Return the [x, y] coordinate for the center point of the cell that contains the specified text.  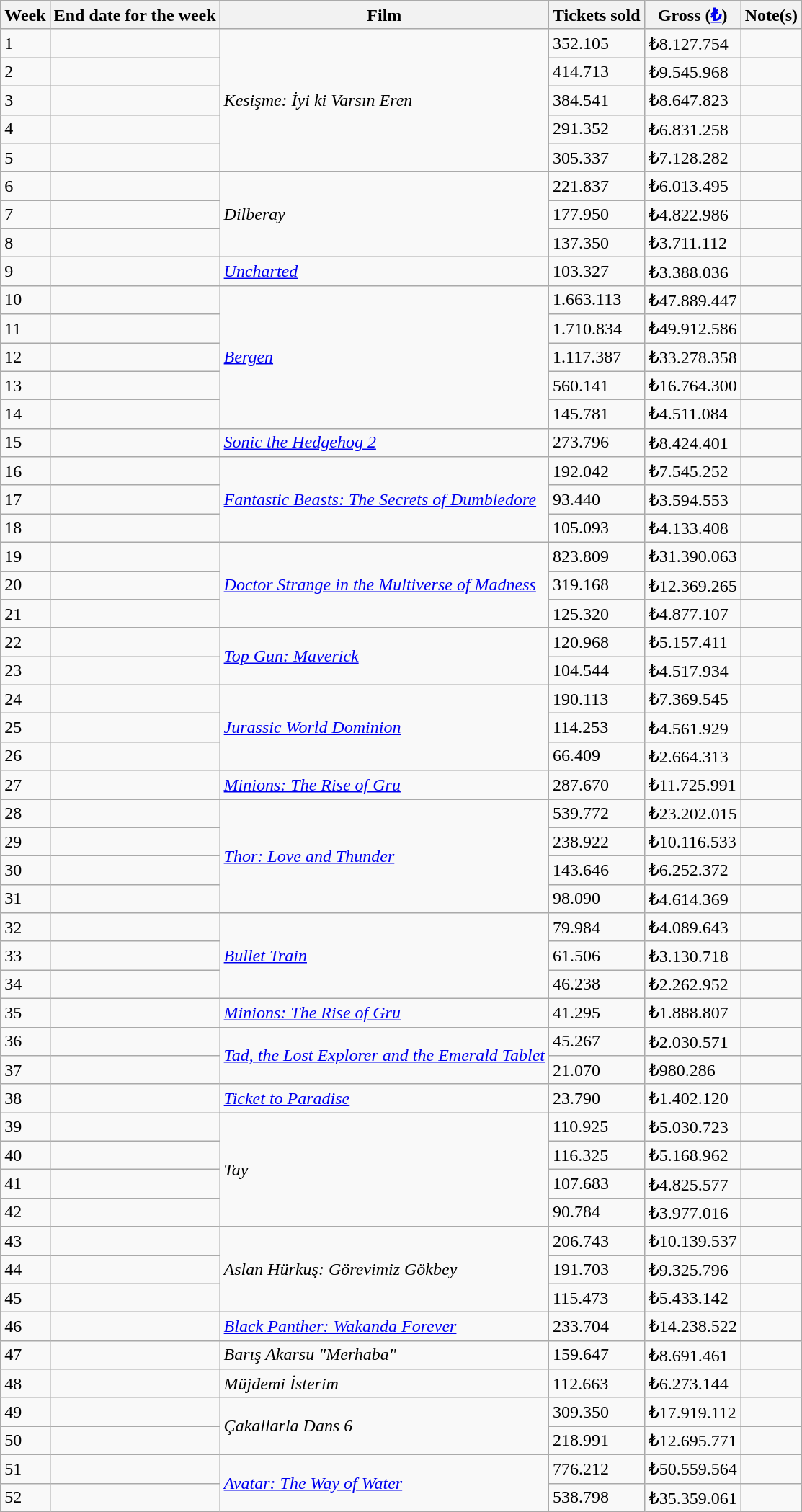
47 [25, 1355]
10 [25, 300]
Tad, the Lost Explorer and the Emerald Tablet [384, 1055]
4 [25, 129]
110.925 [597, 1127]
93.440 [597, 499]
Thor: Love and Thunder [384, 855]
79.984 [597, 928]
Barış Akarsu "Merhaba" [384, 1355]
16 [25, 471]
384.541 [597, 100]
145.781 [597, 414]
45.267 [597, 1041]
39 [25, 1127]
₺4.561.929 [692, 728]
218.991 [597, 1441]
190.113 [597, 699]
₺3.711.112 [692, 243]
7 [25, 215]
273.796 [597, 443]
Müjdemi İsterim [384, 1384]
319.168 [597, 585]
Bullet Train [384, 956]
Kesişme: İyi ki Varsın Eren [384, 100]
₺3.130.718 [692, 956]
₺1.888.807 [692, 1013]
112.663 [597, 1384]
Jurassic World Dominion [384, 728]
₺4.089.643 [692, 928]
₺47.889.447 [692, 300]
40 [25, 1155]
120.968 [597, 642]
125.320 [597, 614]
₺2.664.313 [692, 756]
11 [25, 329]
115.473 [597, 1298]
30 [25, 871]
Sonic the Hedgehog 2 [384, 443]
28 [25, 813]
14 [25, 414]
18 [25, 528]
1.710.834 [597, 329]
₺12.369.265 [692, 585]
₺5.157.411 [692, 642]
50 [25, 1441]
9 [25, 272]
₺14.238.522 [692, 1327]
25 [25, 728]
₺4.511.084 [692, 414]
177.950 [597, 215]
Week [25, 15]
221.837 [597, 186]
238.922 [597, 842]
₺31.390.063 [692, 556]
1.117.387 [597, 357]
52 [25, 1498]
₺1.402.120 [692, 1098]
6 [25, 186]
₺8.127.754 [692, 43]
22 [25, 642]
₺11.725.991 [692, 785]
143.646 [597, 871]
41 [25, 1184]
₺7.545.252 [692, 471]
₺8.691.461 [692, 1355]
₺49.912.586 [692, 329]
103.327 [597, 272]
12 [25, 357]
32 [25, 928]
Black Panther: Wakanda Forever [384, 1327]
29 [25, 842]
End date for the week [135, 15]
₺4.822.986 [692, 215]
90.784 [597, 1212]
105.093 [597, 528]
₺8.647.823 [692, 100]
17 [25, 499]
31 [25, 899]
21 [25, 614]
₺12.695.771 [692, 1441]
287.670 [597, 785]
98.090 [597, 899]
61.506 [597, 956]
114.253 [597, 728]
21.070 [597, 1070]
Avatar: The Way of Water [384, 1483]
309.350 [597, 1412]
107.683 [597, 1184]
414.713 [597, 72]
₺7.369.545 [692, 699]
46 [25, 1327]
₺3.977.016 [692, 1212]
₺2.030.571 [692, 1041]
1 [25, 43]
46.238 [597, 984]
192.042 [597, 471]
137.350 [597, 243]
51 [25, 1469]
₺16.764.300 [692, 386]
538.798 [597, 1498]
206.743 [597, 1241]
Fantastic Beasts: The Secrets of Dumbledore [384, 500]
23 [25, 671]
₺6.252.372 [692, 871]
₺10.139.537 [692, 1241]
5 [25, 158]
Note(s) [771, 15]
Tay [384, 1170]
Gross (₺) [692, 15]
42 [25, 1212]
₺33.278.358 [692, 357]
₺9.545.968 [692, 72]
₺5.030.723 [692, 1127]
₺5.168.962 [692, 1155]
37 [25, 1070]
352.105 [597, 43]
Ticket to Paradise [384, 1098]
539.772 [597, 813]
1.663.113 [597, 300]
₺17.919.112 [692, 1412]
20 [25, 585]
₺6.273.144 [692, 1384]
₺980.286 [692, 1070]
560.141 [597, 386]
19 [25, 556]
₺2.262.952 [692, 984]
305.337 [597, 158]
41.295 [597, 1013]
Dilberay [384, 215]
Film [384, 15]
159.647 [597, 1355]
8 [25, 243]
34 [25, 984]
₺4.133.408 [692, 528]
₺4.517.934 [692, 671]
Aslan Hürkuş: Görevimiz Gökbey [384, 1270]
₺8.424.401 [692, 443]
15 [25, 443]
₺4.825.577 [692, 1184]
₺6.831.258 [692, 129]
Uncharted [384, 272]
27 [25, 785]
116.325 [597, 1155]
24 [25, 699]
23.790 [597, 1098]
191.703 [597, 1270]
₺23.202.015 [692, 813]
233.704 [597, 1327]
₺5.433.142 [692, 1298]
₺3.388.036 [692, 272]
₺4.877.107 [692, 614]
44 [25, 1270]
26 [25, 756]
13 [25, 386]
66.409 [597, 756]
₺3.594.553 [692, 499]
₺50.559.564 [692, 1469]
Top Gun: Maverick [384, 656]
₺4.614.369 [692, 899]
₺35.359.061 [692, 1498]
3 [25, 100]
823.809 [597, 556]
776.212 [597, 1469]
49 [25, 1412]
₺9.325.796 [692, 1270]
291.352 [597, 129]
43 [25, 1241]
Doctor Strange in the Multiverse of Madness [384, 585]
38 [25, 1098]
48 [25, 1384]
36 [25, 1041]
₺7.128.282 [692, 158]
Çakallarla Dans 6 [384, 1426]
Bergen [384, 357]
₺6.013.495 [692, 186]
Tickets sold [597, 15]
33 [25, 956]
104.544 [597, 671]
45 [25, 1298]
2 [25, 72]
₺10.116.533 [692, 842]
35 [25, 1013]
